Determine the (X, Y) coordinate at the center of the cell enclosing the given text.  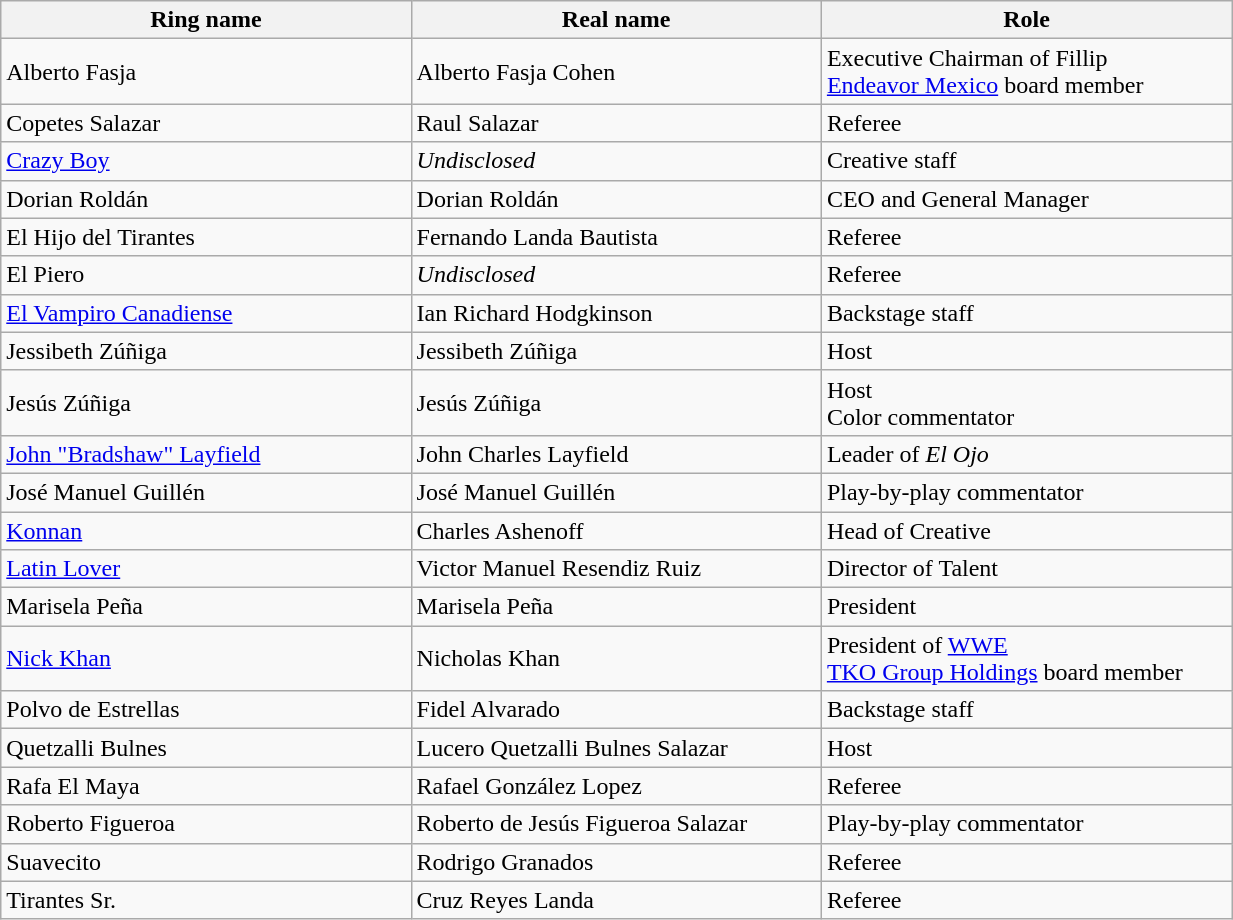
Konnan (206, 531)
Creative staff (1026, 161)
John Charles Layfield (616, 454)
Latin Lover (206, 569)
Crazy Boy (206, 161)
El Vampiro Canadiense (206, 313)
Role (1026, 20)
Ring name (206, 20)
Fidel Alvarado (616, 710)
Suavecito (206, 862)
Rafa El Maya (206, 786)
President (1026, 607)
Copetes Salazar (206, 123)
HostColor commentator (1026, 402)
Cruz Reyes Landa (616, 900)
Alberto Fasja Cohen (616, 72)
Quetzalli Bulnes (206, 748)
Nick Khan (206, 658)
Director of Talent (1026, 569)
Rafael González Lopez (616, 786)
Head of Creative (1026, 531)
El Hijo del Tirantes (206, 237)
John "Bradshaw" Layfield (206, 454)
Victor Manuel Resendiz Ruiz (616, 569)
Polvo de Estrellas (206, 710)
El Piero (206, 275)
Leader of El Ojo (1026, 454)
Real name (616, 20)
Alberto Fasja (206, 72)
Ian Richard Hodgkinson (616, 313)
Nicholas Khan (616, 658)
Raul Salazar (616, 123)
Fernando Landa Bautista (616, 237)
Roberto Figueroa (206, 824)
Lucero Quetzalli Bulnes Salazar (616, 748)
Tirantes Sr. (206, 900)
Rodrigo Granados (616, 862)
President of WWETKO Group Holdings board member (1026, 658)
CEO and General Manager (1026, 199)
Roberto de Jesús Figueroa Salazar (616, 824)
Charles Ashenoff (616, 531)
Executive Chairman of FillipEndeavor Mexico board member (1026, 72)
